Return the [x, y] coordinate for the center point of the cell that contains the specified text.  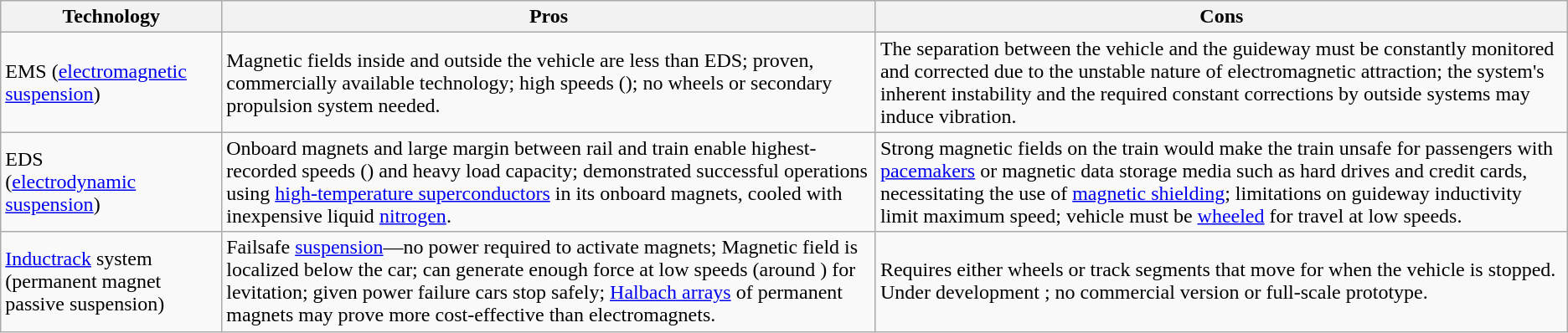
Inductrack system (permanent magnet passive suspension) [111, 281]
EMS (electromagnetic suspension) [111, 82]
EDS(electrodynamic suspension) [111, 182]
Cons [1221, 17]
Pros [549, 17]
Technology [111, 17]
